Return [x, y] of the center of cell containing provided text 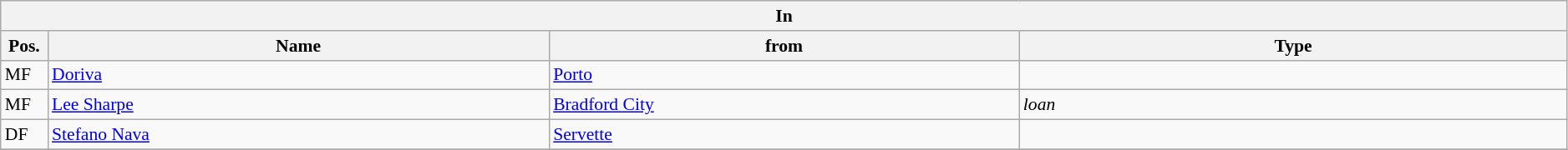
Type [1293, 46]
DF [24, 135]
Lee Sharpe [298, 105]
Servette [784, 135]
from [784, 46]
Porto [784, 75]
In [784, 16]
loan [1293, 105]
Doriva [298, 75]
Name [298, 46]
Bradford City [784, 105]
Stefano Nava [298, 135]
Pos. [24, 46]
